Provide the [X, Y] coordinate of the cell's center where the given text is located.  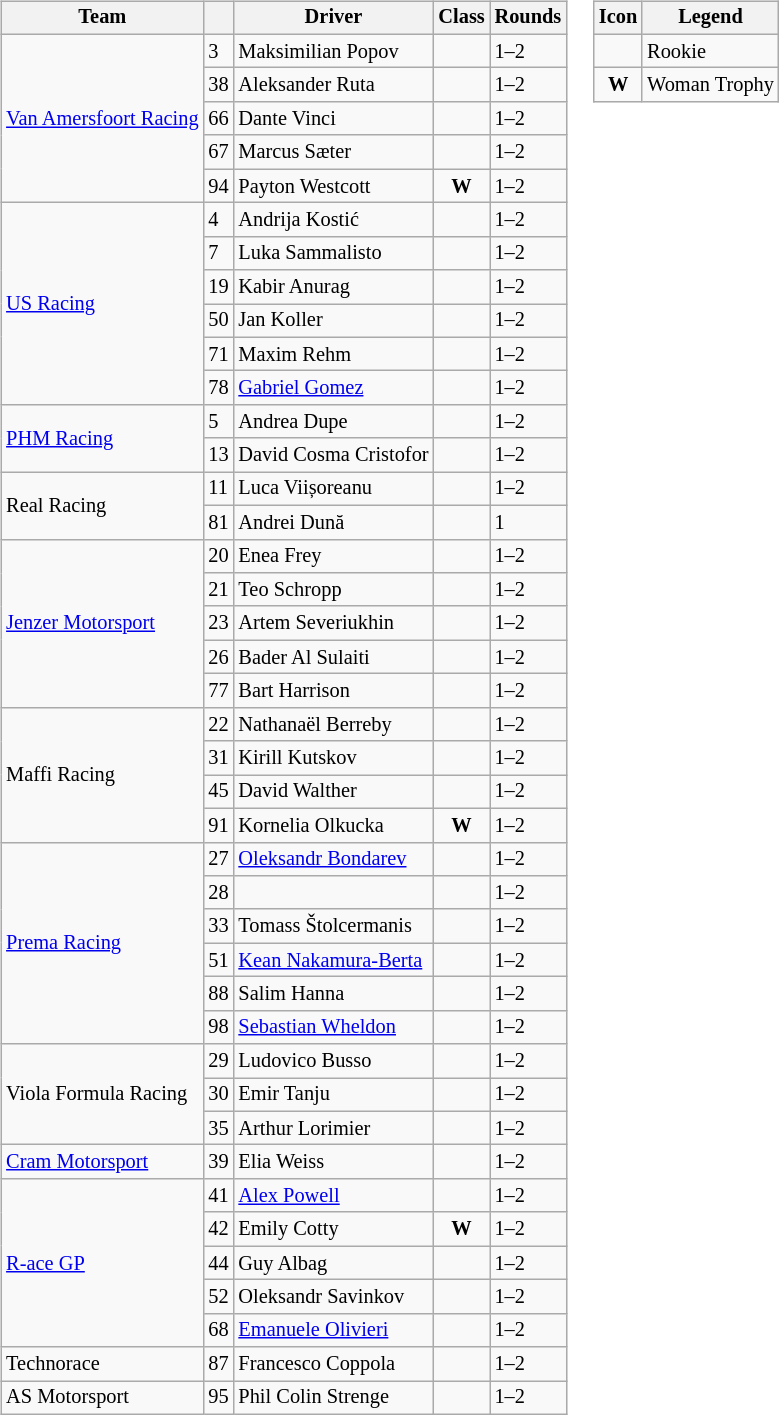
78 [218, 388]
David Walther [333, 792]
39 [218, 1162]
29 [218, 1061]
7 [218, 253]
Bader Al Sulaiti [333, 657]
1 [528, 522]
81 [218, 522]
Elia Weiss [333, 1162]
Gabriel Gomez [333, 388]
35 [218, 1128]
13 [218, 455]
Payton Westcott [333, 186]
Maksimilian Popov [333, 51]
41 [218, 1196]
Guy Albag [333, 1263]
95 [218, 1398]
50 [218, 321]
Icon [618, 18]
Andrei Dună [333, 522]
Driver [333, 18]
Teo Schropp [333, 590]
Maffi Racing [102, 774]
68 [218, 1330]
Kornelia Olkucka [333, 825]
Van Amersfoort Racing [102, 118]
51 [218, 960]
26 [218, 657]
Enea Frey [333, 556]
Andrea Dupe [333, 422]
Cram Motorsport [102, 1162]
5 [218, 422]
Artem Severiukhin [333, 623]
Aleksander Ruta [333, 85]
Luka Sammalisto [333, 253]
Emily Cotty [333, 1229]
Viola Formula Racing [102, 1094]
23 [218, 623]
Luca Viișoreanu [333, 489]
88 [218, 994]
Kabir Anurag [333, 287]
David Cosma Cristofor [333, 455]
Emir Tanju [333, 1095]
Kean Nakamura-Berta [333, 960]
27 [218, 859]
AS Motorsport [102, 1398]
44 [218, 1263]
52 [218, 1297]
Oleksandr Bondarev [333, 859]
Sebastian Wheldon [333, 1027]
19 [218, 287]
Tomass Štolcermanis [333, 926]
98 [218, 1027]
3 [218, 51]
11 [218, 489]
Jan Koller [333, 321]
Dante Vinci [333, 119]
31 [218, 758]
20 [218, 556]
42 [218, 1229]
77 [218, 691]
Rookie [710, 51]
Alex Powell [333, 1196]
Real Racing [102, 506]
Marcus Sæter [333, 152]
Ludovico Busso [333, 1061]
71 [218, 354]
30 [218, 1095]
22 [218, 724]
33 [218, 926]
Emanuele Olivieri [333, 1330]
94 [218, 186]
Phil Colin Strenge [333, 1398]
Rounds [528, 18]
4 [218, 220]
US Racing [102, 304]
Francesco Coppola [333, 1364]
91 [218, 825]
38 [218, 85]
Andrija Kostić [333, 220]
67 [218, 152]
45 [218, 792]
87 [218, 1364]
66 [218, 119]
Kirill Kutskov [333, 758]
21 [218, 590]
Team [102, 18]
Woman Trophy [710, 85]
Oleksandr Savinkov [333, 1297]
Class [461, 18]
R-ace GP [102, 1263]
PHM Racing [102, 438]
Salim Hanna [333, 994]
Technorace [102, 1364]
Bart Harrison [333, 691]
Prema Racing [102, 943]
28 [218, 893]
Nathanaël Berreby [333, 724]
Maxim Rehm [333, 354]
Arthur Lorimier [333, 1128]
Jenzer Motorsport [102, 623]
Legend [710, 18]
